From the cell containing the given text, extract its center point as (X, Y) coordinate. 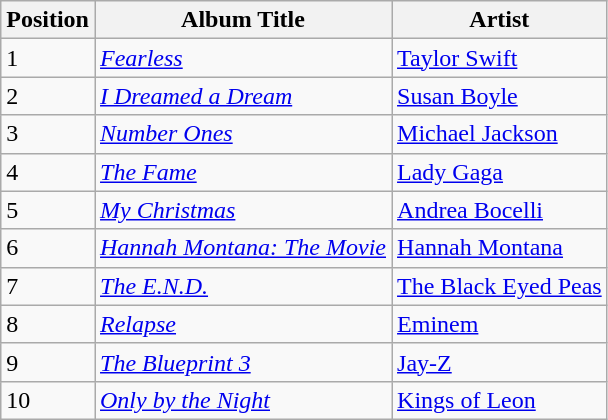
Fearless (242, 58)
I Dreamed a Dream (242, 96)
The Black Eyed Peas (500, 286)
Lady Gaga (500, 172)
Album Title (242, 20)
Artist (500, 20)
Jay-Z (500, 362)
Kings of Leon (500, 400)
2 (48, 96)
The Blueprint 3 (242, 362)
9 (48, 362)
The Fame (242, 172)
Only by the Night (242, 400)
10 (48, 400)
1 (48, 58)
Number Ones (242, 134)
Position (48, 20)
Eminem (500, 324)
The E.N.D. (242, 286)
Hannah Montana (500, 248)
Taylor Swift (500, 58)
5 (48, 210)
Relapse (242, 324)
3 (48, 134)
4 (48, 172)
My Christmas (242, 210)
Andrea Bocelli (500, 210)
7 (48, 286)
Hannah Montana: The Movie (242, 248)
8 (48, 324)
Susan Boyle (500, 96)
Michael Jackson (500, 134)
6 (48, 248)
